Provide the [X, Y] coordinate of the cell's center where the given text is located.  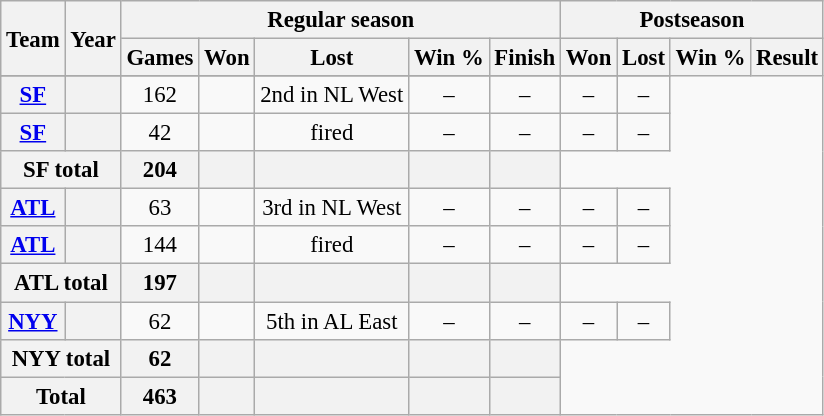
Postseason [692, 20]
162 [160, 95]
Finish [524, 58]
3rd in NL West [332, 208]
Team [33, 38]
Regular season [340, 20]
Year [93, 38]
2nd in NL West [332, 95]
Total [61, 396]
NYY [33, 321]
Games [160, 58]
ATL total [61, 283]
463 [160, 396]
NYY total [61, 358]
SF total [61, 170]
42 [160, 133]
Result [788, 58]
63 [160, 208]
5th in AL East [332, 321]
197 [160, 283]
144 [160, 245]
204 [160, 170]
